For the text-containing cell, return its midpoint in [X, Y] coordinate format. 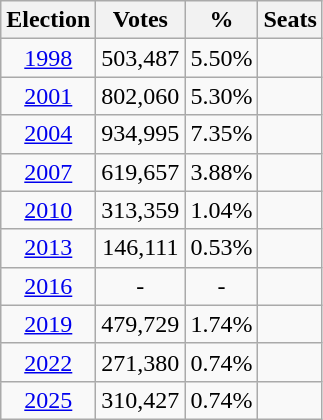
1.74% [222, 324]
503,487 [140, 58]
3.88% [222, 172]
Election [48, 20]
310,427 [140, 400]
2007 [48, 172]
2025 [48, 400]
619,657 [140, 172]
146,111 [140, 248]
802,060 [140, 96]
0.53% [222, 248]
Seats [290, 20]
Votes [140, 20]
313,359 [140, 210]
2001 [48, 96]
479,729 [140, 324]
5.30% [222, 96]
% [222, 20]
2004 [48, 134]
1.04% [222, 210]
1998 [48, 58]
2019 [48, 324]
2022 [48, 362]
7.35% [222, 134]
271,380 [140, 362]
5.50% [222, 58]
2010 [48, 210]
2013 [48, 248]
2016 [48, 286]
934,995 [140, 134]
